Extract the [X, Y] coordinate from the center of the cell holding the provided text.  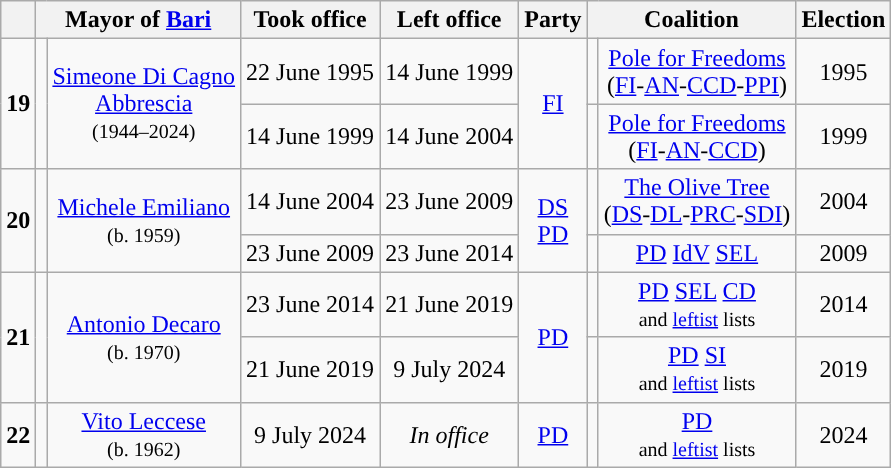
PD SEL CDand leftist lists [697, 304]
2019 [844, 370]
PD SIand leftist lists [697, 370]
FI [553, 104]
Left office [450, 20]
Coalition [692, 20]
19 [18, 104]
Pole for Freedoms(FI-AN-CCD) [697, 136]
1999 [844, 136]
Vito Leccese (b. 1962) [144, 434]
2009 [844, 253]
Antonio Decaro (b. 1970) [144, 337]
2004 [844, 202]
Election [844, 20]
Simeone Di CagnoAbbrescia (1944–2024) [144, 104]
22 [18, 434]
Party [553, 20]
1995 [844, 72]
Took office [310, 20]
2014 [844, 304]
The Olive Tree(DS-DL-PRC-SDI) [697, 202]
In office [450, 434]
22 June 1995 [310, 72]
Pole for Freedoms(FI-AN-CCD-PPI) [697, 72]
2024 [844, 434]
PD IdV SEL [697, 253]
Mayor of Bari [138, 20]
20 [18, 220]
DSPD [553, 220]
Michele Emiliano (b. 1959) [144, 220]
PD and leftist lists [697, 434]
21 [18, 337]
